Capture the cell that displays the provided text and extract its [X, Y] central coordinate. 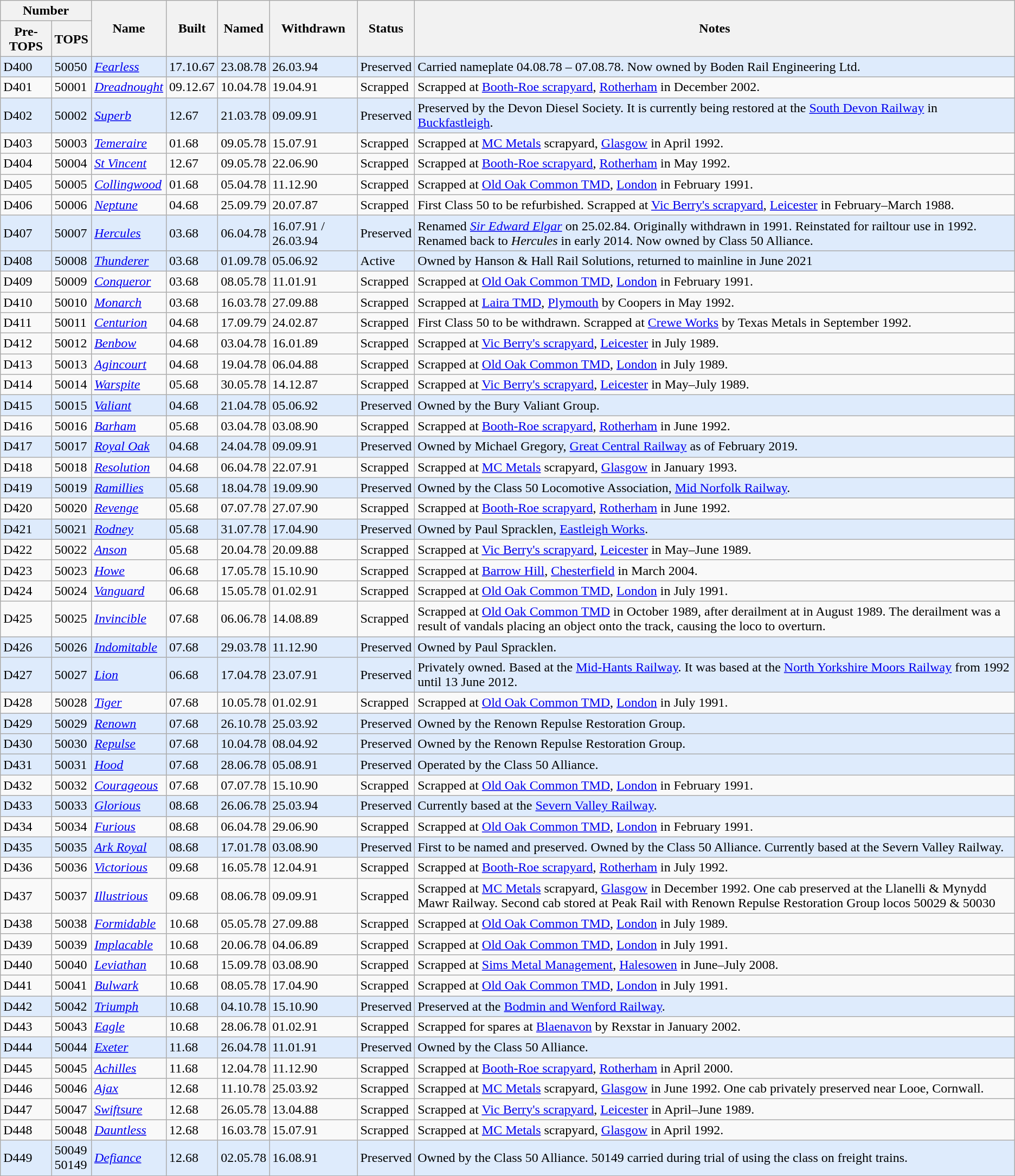
Hercules [129, 233]
Renown [129, 723]
First to be named and preserved. Owned by the Class 50 Alliance. Currently based at the Severn Valley Railway. [715, 847]
Hood [129, 765]
26.05.78 [244, 1109]
50044 [72, 1048]
D418 [26, 467]
D424 [26, 591]
24.02.87 [313, 323]
50040 [72, 965]
Carried nameplate 04.08.78 – 07.08.78. Now owned by Boden Rail Engineering Ltd. [715, 67]
D440 [26, 965]
Dauntless [129, 1130]
50036 [72, 868]
29.06.90 [313, 826]
50027 [72, 675]
First Class 50 to be withdrawn. Scrapped at Crewe Works by Texas Metals in September 1992. [715, 323]
Operated by the Class 50 Alliance. [715, 765]
50021 [72, 529]
50030 [72, 744]
Owned by Hanson & Hall Rail Solutions, returned to mainline in June 2021 [715, 261]
11.10.78 [244, 1089]
Warspite [129, 385]
Pre-TOPS [26, 39]
26.06.78 [244, 806]
D430 [26, 744]
D403 [26, 143]
Scrapped at Barrow Hill, Chesterfield in March 2004. [715, 570]
19.09.90 [313, 488]
Ajax [129, 1089]
Valiant [129, 405]
Rodney [129, 529]
Exeter [129, 1048]
15.05.78 [244, 591]
20.09.88 [313, 550]
Formidable [129, 923]
Scrapped at Booth-Roe scrapyard, Rotherham in May 1992. [715, 164]
50046 [72, 1089]
50048 [72, 1130]
Conqueror [129, 281]
50042 [72, 1006]
Barham [129, 426]
Triumph [129, 1006]
Scrapped at Vic Berry's scrapyard, Leicester in April–June 1989. [715, 1109]
D425 [26, 619]
27.07.90 [313, 508]
D422 [26, 550]
D445 [26, 1068]
Repulse [129, 744]
26.03.94 [313, 67]
17.09.79 [244, 323]
50047 [72, 1109]
04.10.78 [244, 1006]
D423 [26, 570]
Status [386, 28]
D407 [26, 233]
50045 [72, 1068]
Invincible [129, 619]
50007 [72, 233]
50035 [72, 847]
50020 [72, 508]
TOPS [72, 39]
Owned by Paul Spracklen. [715, 647]
D411 [26, 323]
23.08.78 [244, 67]
50005 [72, 184]
D414 [26, 385]
D441 [26, 985]
Dreadnought [129, 87]
Bulwark [129, 985]
21.03.78 [244, 115]
Lion [129, 675]
D446 [26, 1089]
Implacable [129, 944]
St Vincent [129, 164]
Vanguard [129, 591]
50002 [72, 115]
D426 [26, 647]
D427 [26, 675]
Howe [129, 570]
D447 [26, 1109]
50012 [72, 344]
Collingwood [129, 184]
D412 [26, 344]
Withdrawn [313, 28]
04.06.89 [313, 944]
Owned by the Class 50 Locomotive Association, Mid Norfolk Railway. [715, 488]
50017 [72, 447]
D439 [26, 944]
25.03.94 [313, 806]
Owned by the Bury Valiant Group. [715, 405]
Revenge [129, 508]
29.03.78 [244, 647]
17.04.78 [244, 675]
D404 [26, 164]
Scrapped at Booth-Roe scrapyard, Rotherham in July 1992. [715, 868]
50039 [72, 944]
Glorious [129, 806]
Currently based at the Severn Valley Railway. [715, 806]
50038 [72, 923]
Anson [129, 550]
23.07.91 [313, 675]
05.04.78 [244, 184]
50024 [72, 591]
17.05.78 [244, 570]
Scrapped at Sims Metal Management, Halesowen in June–July 2008. [715, 965]
D402 [26, 115]
19.04.78 [244, 364]
Agincourt [129, 364]
50019 [72, 488]
30.05.78 [244, 385]
50028 [72, 703]
D400 [26, 67]
D429 [26, 723]
50001 [72, 87]
17.10.67 [192, 67]
20.07.87 [313, 205]
13.04.88 [313, 1109]
50025 [72, 619]
17.01.78 [244, 847]
D420 [26, 508]
Illustrious [129, 895]
50009 [72, 281]
D435 [26, 847]
50043 [72, 1027]
Temeraire [129, 143]
16.01.89 [313, 344]
50015 [72, 405]
Scrapped at Vic Berry's scrapyard, Leicester in May–July 1989. [715, 385]
50004 [72, 164]
05.08.91 [313, 765]
31.07.78 [244, 529]
Tiger [129, 703]
Number [46, 11]
Ramillies [129, 488]
Scrapped at MC Metals scrapyard, Glasgow in January 1993. [715, 467]
D410 [26, 302]
Scrapped at Vic Berry's scrapyard, Leicester in May–June 1989. [715, 550]
Fearless [129, 67]
Courageous [129, 785]
16.07.91 / 26.03.94 [313, 233]
D408 [26, 261]
50050 [72, 67]
D405 [26, 184]
16.05.78 [244, 868]
50033 [72, 806]
D421 [26, 529]
50032 [72, 785]
09.12.67 [192, 87]
50034 [72, 826]
50014 [72, 385]
Privately owned. Based at the Mid-Hants Railway. It was based at the North Yorkshire Moors Railway from 1992 until 13 June 2012. [715, 675]
Centurion [129, 323]
24.04.78 [244, 447]
Named [244, 28]
D417 [26, 447]
Superb [129, 115]
20.06.78 [244, 944]
Ark Royal [129, 847]
50026 [72, 647]
50016 [72, 426]
Neptune [129, 205]
D444 [26, 1048]
Swiftsure [129, 1109]
Owned by the Class 50 Alliance. [715, 1048]
50010 [72, 302]
Name [129, 28]
Owned by the Class 50 Alliance. 50149 carried during trial of using the class on freight trains. [715, 1158]
Scrapped at MC Metals scrapyard, Glasgow in June 1992. One cab privately preserved near Looe, Cornwall. [715, 1089]
01.09.78 [244, 261]
08.04.92 [313, 744]
06.06.78 [244, 619]
D433 [26, 806]
Furious [129, 826]
D415 [26, 405]
02.05.78 [244, 1158]
21.04.78 [244, 405]
D406 [26, 205]
19.04.91 [313, 87]
Preserved by the Devon Diesel Society. It is currently being restored at the South Devon Railway in Buckfastleigh. [715, 115]
D448 [26, 1130]
50008 [72, 261]
50011 [72, 323]
Defiance [129, 1158]
Owned by Paul Spracklen, Eastleigh Works. [715, 529]
25.09.79 [244, 205]
50022 [72, 550]
08.06.78 [244, 895]
D443 [26, 1027]
D437 [26, 895]
50003 [72, 143]
20.04.78 [244, 550]
D432 [26, 785]
Monarch [129, 302]
50006 [72, 205]
D436 [26, 868]
18.04.78 [244, 488]
50031 [72, 765]
Scrapped for spares at Blaenavon by Rexstar in January 2002. [715, 1027]
First Class 50 to be refurbished. Scrapped at Vic Berry's scrapyard, Leicester in February–March 1988. [715, 205]
14.08.89 [313, 619]
26.04.78 [244, 1048]
D401 [26, 87]
Active [386, 261]
22.06.90 [313, 164]
Indomitable [129, 647]
Scrapped at Laira TMD, Plymouth by Coopers in May 1992. [715, 302]
Preserved at the Bodmin and Wenford Railway. [715, 1006]
Thunderer [129, 261]
Royal Oak [129, 447]
50029 [72, 723]
50023 [72, 570]
26.10.78 [244, 723]
D419 [26, 488]
50037 [72, 895]
06.04.88 [313, 364]
50013 [72, 364]
Owned by Michael Gregory, Great Central Railway as of February 2019. [715, 447]
D442 [26, 1006]
12.04.91 [313, 868]
D413 [26, 364]
Achilles [129, 1068]
D416 [26, 426]
22.07.91 [313, 467]
Resolution [129, 467]
Built [192, 28]
5004950149 [72, 1158]
14.12.87 [313, 385]
15.09.78 [244, 965]
D434 [26, 826]
12.04.78 [244, 1068]
Scrapped at Booth-Roe scrapyard, Rotherham in December 2002. [715, 87]
50018 [72, 467]
D438 [26, 923]
50041 [72, 985]
Notes [715, 28]
D428 [26, 703]
Scrapped at Booth-Roe scrapyard, Rotherham in April 2000. [715, 1068]
D449 [26, 1158]
D431 [26, 765]
Eagle [129, 1027]
Benbow [129, 344]
D409 [26, 281]
Victorious [129, 868]
Scrapped at Vic Berry's scrapyard, Leicester in July 1989. [715, 344]
Leviathan [129, 965]
10.05.78 [244, 703]
16.08.91 [313, 1158]
05.05.78 [244, 923]
